Identify which cell holds the provided text, then report its (x, y) central coordinate. 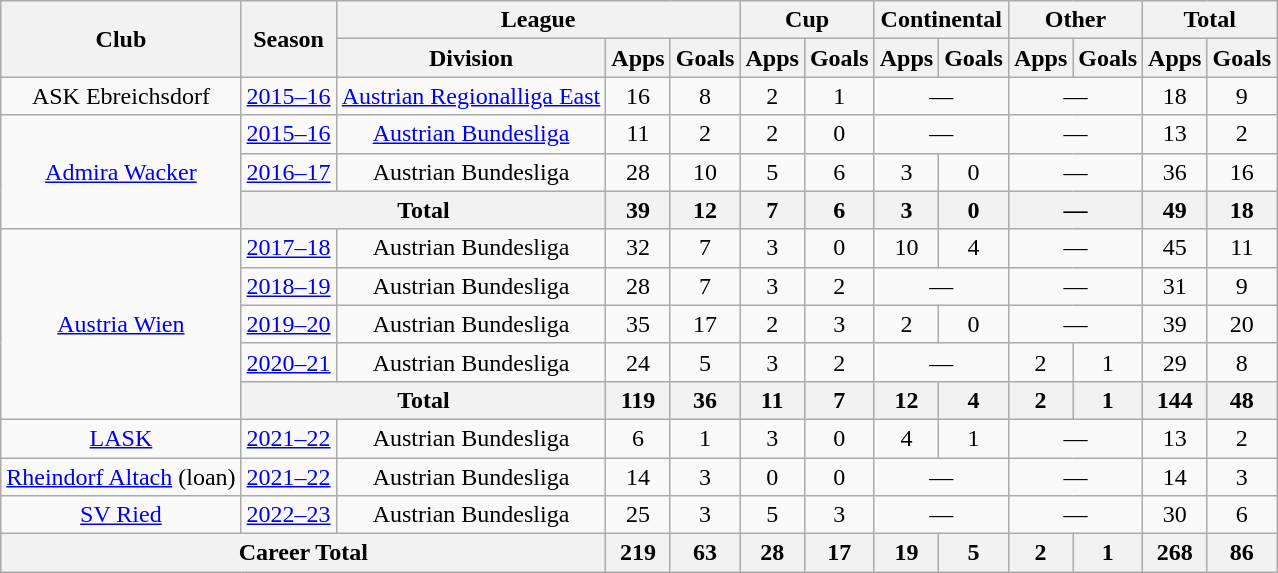
2019–20 (288, 324)
Austria Wien (121, 324)
Austrian Regionalliga East (471, 96)
32 (638, 248)
Club (121, 39)
30 (1175, 515)
86 (1242, 553)
Season (288, 39)
2022–23 (288, 515)
Career Total (304, 553)
Division (471, 58)
49 (1175, 210)
19 (906, 553)
24 (638, 362)
48 (1242, 400)
2020–21 (288, 362)
SV Ried (121, 515)
Rheindorf Altach (loan) (121, 477)
2017–18 (288, 248)
ASK Ebreichsdorf (121, 96)
League (538, 20)
Continental (941, 20)
Admira Wacker (121, 172)
31 (1175, 286)
Cup (807, 20)
219 (638, 553)
LASK (121, 438)
35 (638, 324)
119 (638, 400)
268 (1175, 553)
2016–17 (288, 172)
Other (1075, 20)
25 (638, 515)
144 (1175, 400)
29 (1175, 362)
45 (1175, 248)
2018–19 (288, 286)
20 (1242, 324)
63 (705, 553)
